Identify which cell holds the provided text, then report its (x, y) central coordinate. 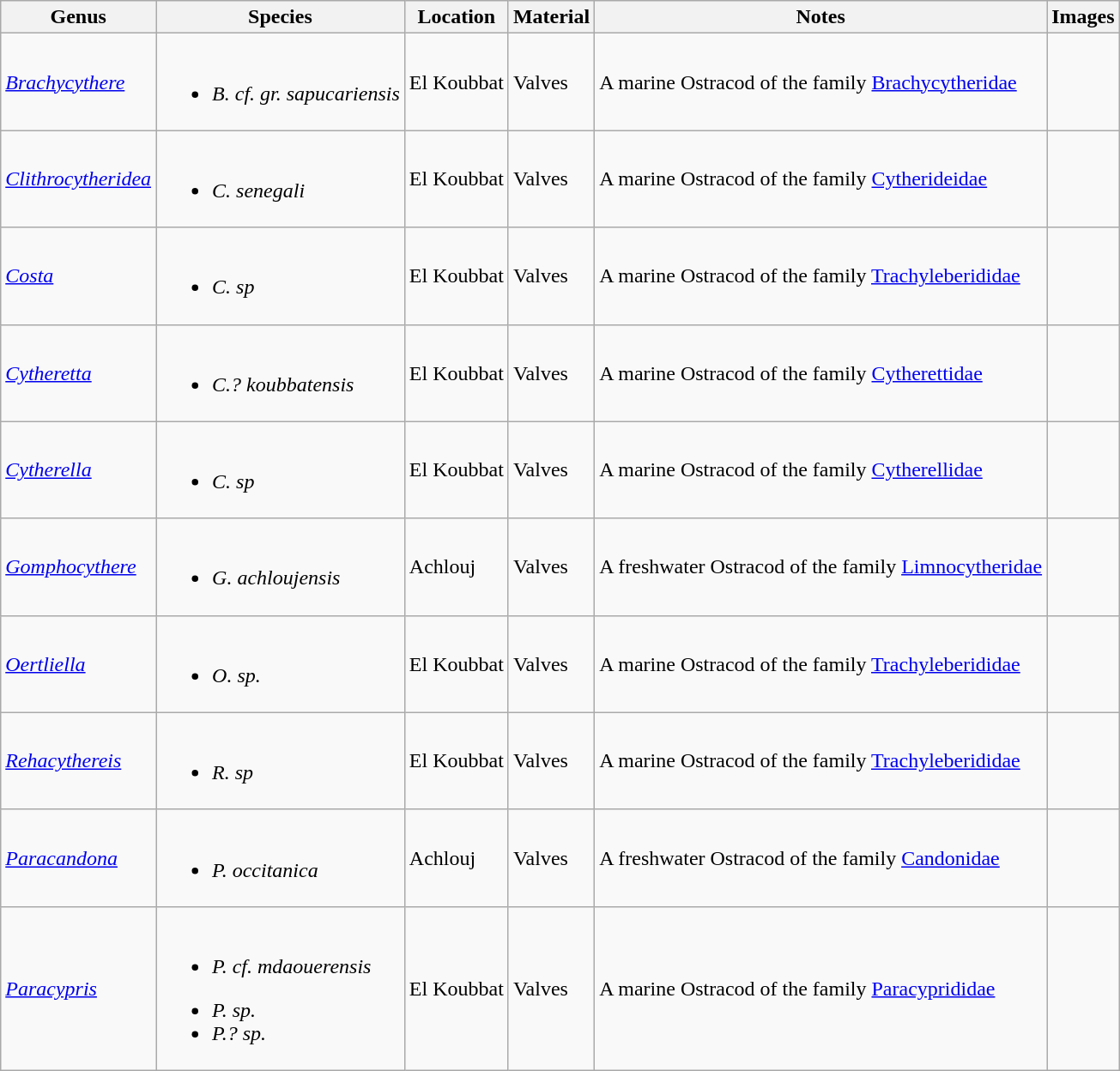
Costa (79, 276)
Species (281, 17)
B. cf. gr. sapucariensis (281, 82)
Cytherella (79, 470)
O. sp. (281, 664)
A marine Ostracod of the family Cytherettidae (820, 372)
Oertliella (79, 664)
A marine Ostracod of the family Cytherideidae (820, 178)
Clithrocytheridea (79, 178)
Gomphocythere (79, 566)
Paracandona (79, 858)
P. occitanica (281, 858)
C. senegali (281, 178)
Paracypris (79, 989)
Genus (79, 17)
A freshwater Ostracod of the family Limnocytheridae (820, 566)
Notes (820, 17)
Cytheretta (79, 372)
P. cf. mdaouerensisP. sp.P.? sp. (281, 989)
A marine Ostracod of the family Cytherellidae (820, 470)
Brachycythere (79, 82)
G. achloujensis (281, 566)
A marine Ostracod of the family Paracyprididae (820, 989)
Material (551, 17)
Images (1083, 17)
A marine Ostracod of the family Brachycytheridae (820, 82)
Rehacythereis (79, 760)
R. sp (281, 760)
C.? koubbatensis (281, 372)
A freshwater Ostracod of the family Candonidae (820, 858)
Location (457, 17)
